Scan for the cell matching the given text and deliver its [x, y] coordinate at center. 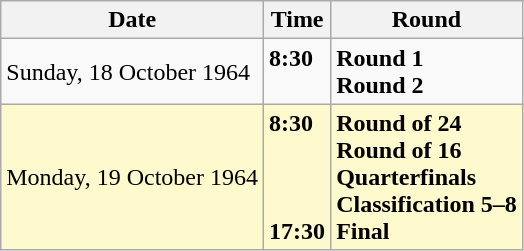
Round [427, 20]
Round of 24Round of 16QuarterfinalsClassification 5–8Final [427, 177]
8:30 [298, 72]
8:30 17:30 [298, 177]
Round 1Round 2 [427, 72]
Monday, 19 October 1964 [132, 177]
Date [132, 20]
Time [298, 20]
Sunday, 18 October 1964 [132, 72]
